Provide the (X, Y) coordinate of the cell's center where the given text is located.  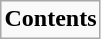
Contents (50, 18)
